Search for the cell housing the specified text and yield its [X, Y] center coordinate. 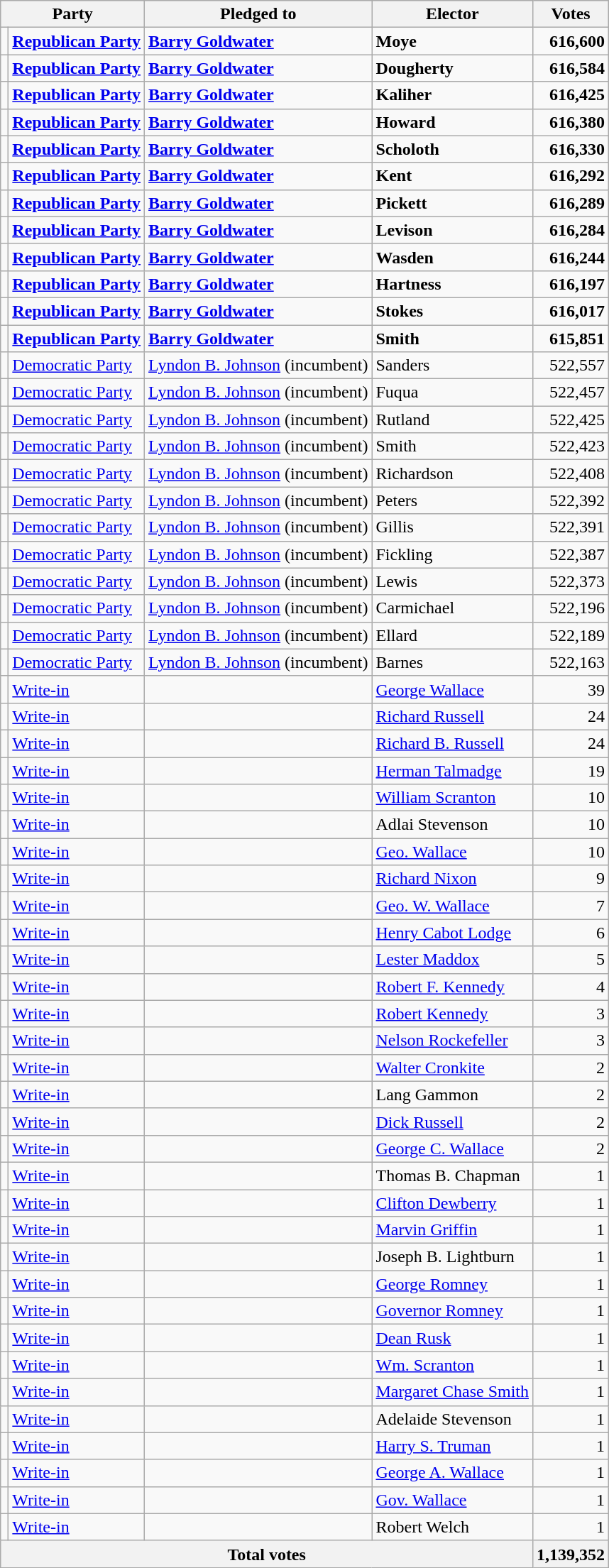
616,330 [571, 149]
Adelaide Stevenson [453, 1419]
Scholoth [453, 149]
522,373 [571, 581]
Governor Romney [453, 1311]
Dick Russell [453, 1122]
616,284 [571, 230]
Fuqua [453, 393]
Gov. Wallace [453, 1500]
6 [571, 933]
9 [571, 879]
George Wallace [453, 689]
522,423 [571, 446]
Lewis [453, 581]
Total votes [267, 1554]
George C. Wallace [453, 1148]
522,392 [571, 500]
Margaret Chase Smith [453, 1392]
Kent [453, 176]
19 [571, 770]
616,380 [571, 122]
Wasden [453, 257]
522,387 [571, 554]
Pledged to [258, 14]
Moye [453, 41]
522,163 [571, 662]
Rutland [453, 420]
Dean Rusk [453, 1338]
616,244 [571, 257]
Sanders [453, 366]
522,557 [571, 366]
Richard Russell [453, 716]
5 [571, 960]
Richard Nixon [453, 879]
Levison [453, 230]
522,391 [571, 527]
522,189 [571, 635]
Barnes [453, 662]
George A. Wallace [453, 1473]
7 [571, 906]
616,584 [571, 68]
Herman Talmadge [453, 770]
Joseph B. Lightburn [453, 1257]
Geo. Wallace [453, 852]
Wm. Scranton [453, 1365]
616,425 [571, 95]
39 [571, 689]
Henry Cabot Lodge [453, 933]
Elector [453, 14]
Clifton Dewberry [453, 1203]
616,600 [571, 41]
Carmichael [453, 608]
Peters [453, 500]
Dougherty [453, 68]
Robert Welch [453, 1527]
Lester Maddox [453, 960]
616,289 [571, 203]
Geo. W. Wallace [453, 906]
522,196 [571, 608]
616,197 [571, 284]
Harry S. Truman [453, 1446]
Gillis [453, 527]
Stokes [453, 311]
Richardson [453, 473]
Howard [453, 122]
616,017 [571, 311]
522,408 [571, 473]
Kaliher [453, 95]
522,457 [571, 393]
William Scranton [453, 798]
Lang Gammon [453, 1095]
Ellard [453, 635]
1,139,352 [571, 1554]
Votes [571, 14]
Pickett [453, 203]
Nelson Rockefeller [453, 1041]
Thomas B. Chapman [453, 1175]
Fickling [453, 554]
616,292 [571, 176]
George Romney [453, 1284]
4 [571, 987]
Walter Cronkite [453, 1068]
Marvin Griffin [453, 1230]
Robert Kennedy [453, 1014]
Adlai Stevenson [453, 825]
Robert F. Kennedy [453, 987]
Hartness [453, 284]
522,425 [571, 420]
Richard B. Russell [453, 743]
Party [72, 14]
615,851 [571, 339]
